Find where the given text appears and provide that cell's center as [X, Y] coordinate. 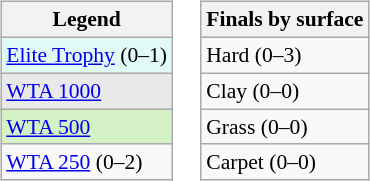
Elite Trophy (0–1) [86, 55]
Hard (0–3) [284, 55]
Clay (0–0) [284, 91]
Finals by surface [284, 20]
WTA 250 (0–2) [86, 162]
Legend [86, 20]
WTA 500 [86, 127]
Grass (0–0) [284, 127]
WTA 1000 [86, 91]
Carpet (0–0) [284, 162]
